Capture the cell that displays the provided text and extract its [X, Y] central coordinate. 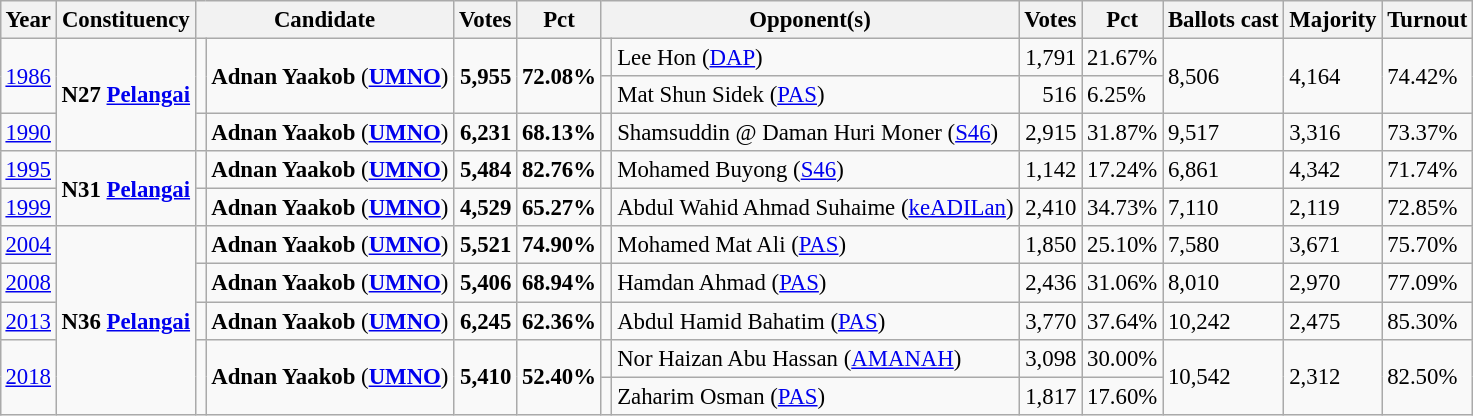
Turnout [1428, 20]
3,671 [1333, 245]
Ballots cast [1224, 20]
Year [28, 20]
10,542 [1224, 376]
3,770 [1050, 321]
1986 [28, 76]
9,517 [1224, 133]
31.87% [1122, 133]
Candidate [324, 20]
Hamdan Ahmad (PAS) [816, 283]
6,231 [486, 133]
6,861 [1224, 170]
1,817 [1050, 396]
4,342 [1333, 170]
7,580 [1224, 245]
25.10% [1122, 245]
82.76% [560, 170]
1,791 [1050, 57]
5,955 [486, 76]
2,436 [1050, 283]
8,010 [1224, 283]
82.50% [1428, 376]
2,970 [1333, 283]
N31 Pelangai [126, 188]
72.08% [560, 76]
1995 [28, 170]
Lee Hon (DAP) [816, 57]
4,164 [1333, 76]
5,410 [486, 376]
74.90% [560, 245]
Mohamed Mat Ali (PAS) [816, 245]
2018 [28, 376]
62.36% [560, 321]
2,915 [1050, 133]
71.74% [1428, 170]
8,506 [1224, 76]
Constituency [126, 20]
5,406 [486, 283]
2008 [28, 283]
Zaharim Osman (PAS) [816, 396]
3,098 [1050, 358]
6,245 [486, 321]
3,316 [1333, 133]
5,484 [486, 170]
Abdul Hamid Bahatim (PAS) [816, 321]
Majority [1333, 20]
30.00% [1122, 358]
21.67% [1122, 57]
31.06% [1122, 283]
85.30% [1428, 321]
6.25% [1122, 95]
37.64% [1122, 321]
2,475 [1333, 321]
2,410 [1050, 208]
5,521 [486, 245]
N36 Pelangai [126, 320]
75.70% [1428, 245]
Abdul Wahid Ahmad Suhaime (keADILan) [816, 208]
1,142 [1050, 170]
34.73% [1122, 208]
68.94% [560, 283]
17.60% [1122, 396]
73.37% [1428, 133]
N27 Pelangai [126, 94]
68.13% [560, 133]
2004 [28, 245]
72.85% [1428, 208]
52.40% [560, 376]
74.42% [1428, 76]
77.09% [1428, 283]
Opponent(s) [810, 20]
1999 [28, 208]
516 [1050, 95]
1990 [28, 133]
7,110 [1224, 208]
Mat Shun Sidek (PAS) [816, 95]
2,312 [1333, 376]
10,242 [1224, 321]
2,119 [1333, 208]
Mohamed Buyong (S46) [816, 170]
2013 [28, 321]
17.24% [1122, 170]
4,529 [486, 208]
Nor Haizan Abu Hassan (AMANAH) [816, 358]
Shamsuddin @ Daman Huri Moner (S46) [816, 133]
65.27% [560, 208]
1,850 [1050, 245]
